Locate the cell with the specified text and output its [X, Y] center coordinate. 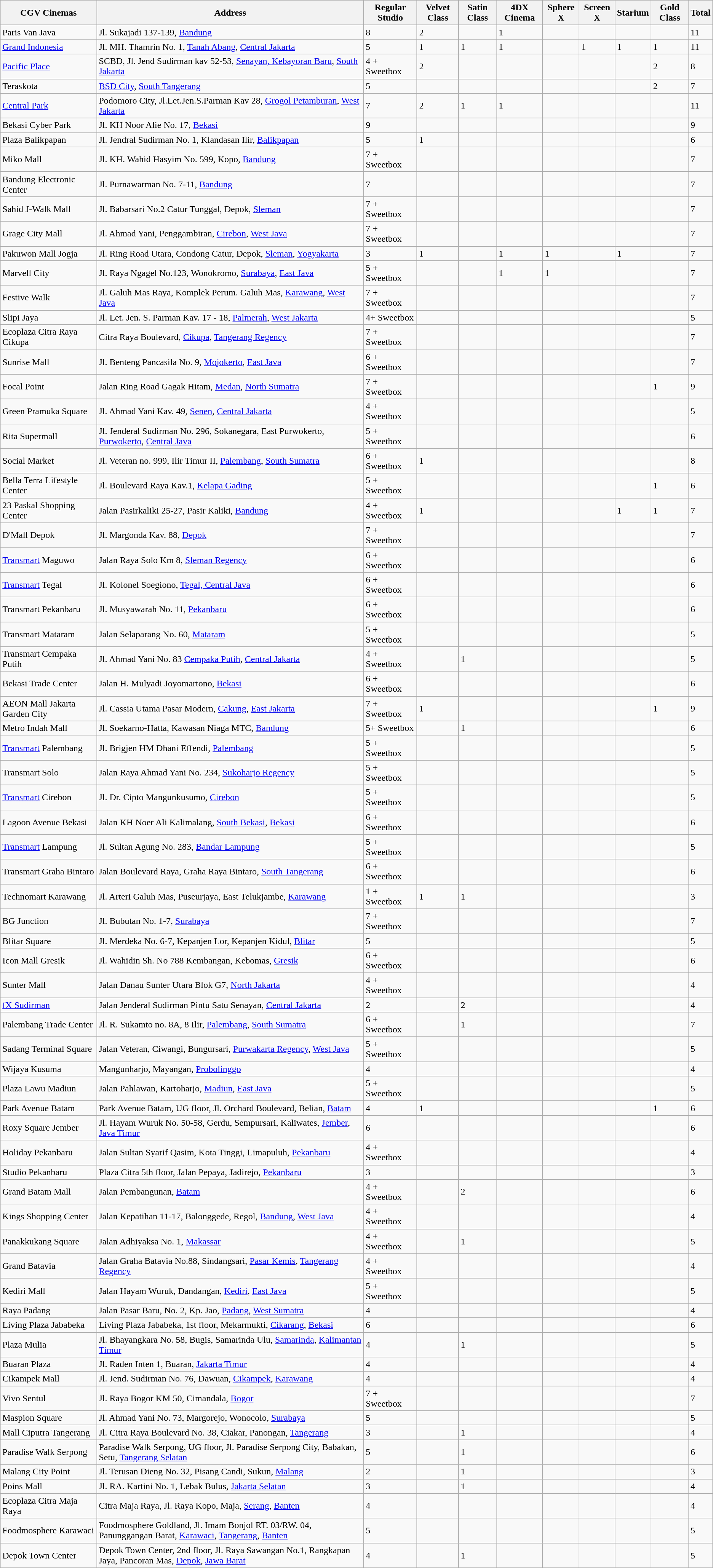
Jl. Kolonel Soegiono, Tegal, Central Java [230, 585]
Jl. Terusan Dieng No. 32, Pisang Candi, Sukun, Malang [230, 1472]
fX Sudirman [49, 1005]
Metro Indah Mall [49, 728]
Sphere X [561, 13]
Jl. Arteri Galuh Mas, Puseurjaya, East Telukjambe, Karawang [230, 896]
Bekasi Trade Center [49, 684]
Jalan Boulevard Raya, Graha Raya Bintaro, South Tangerang [230, 872]
Bandung Electronic Center [49, 184]
Jalan Ring Road Gagak Hitam, Medan, North Sumatra [230, 387]
Slipi Jaya [49, 317]
Transmart Palembang [49, 748]
Grand Batam Mall [49, 1192]
Jl. MH. Thamrin No. 1, Tanah Abang, Central Jakarta [230, 47]
Jalan Jenderal Sudirman Pintu Satu Senayan, Central Jakarta [230, 1005]
Satin Class [478, 13]
Paradise Walk Serpong [49, 1452]
Green Pramuka Square [49, 411]
Lagoon Avenue Bekasi [49, 822]
Plaza Citra 5th floor, Jalan Pepaya, Jadirejo, Pekanbaru [230, 1172]
Jalan Graha Batavia No.88, Sindangsari, Pasar Kemis, Tangerang Regency [230, 1266]
Raya Padang [49, 1310]
Plaza Lawu Madiun [49, 1089]
Jl. Ahmad Yani No. 83 Cempaka Putih, Central Jakarta [230, 659]
Miko Mall [49, 159]
Jl. Veteran no. 999, Ilir Timur II, Palembang, South Sumatra [230, 461]
Pakuwon Mall Jogja [49, 253]
Jl. Let. Jen. S. Parman Kav. 17 - 18, Palmerah, West Jakarta [230, 317]
Panakkukang Square [49, 1241]
Transmart Pekanbaru [49, 609]
Jl. Ahmad Yani Kav. 49, Senen, Central Jakarta [230, 411]
Vivo Sentul [49, 1399]
Festive Walk [49, 298]
Transmart Graha Bintaro [49, 872]
Grand Batavia [49, 1266]
Maspion Square [49, 1418]
SCBD, Jl. Jend Sudirman kav 52-53, Senayan, Kebayoran Baru, South Jakarta [230, 66]
Jalan Adhiyaksa No. 1, Makassar [230, 1241]
Jl. Brigjen HM Dhani Effendi, Palembang [230, 748]
BSD City, South Tangerang [230, 86]
5+ Sweetbox [390, 728]
Foodmosphere Goldland, Jl. Imam Bonjol RT. 03/RW. 04, Panunggangan Barat, Karawaci, Tangerang, Banten [230, 1530]
Jl. Sukajadi 137-139, Bandung [230, 32]
Jl. Musyawarah No. 11, Pekanbaru [230, 609]
Sadang Terminal Square [49, 1049]
Jalan Kepatihan 11-17, Balonggede, Regol, Bandung, West Java [230, 1217]
Jalan Pembangunan, Batam [230, 1192]
Palembang Trade Center [49, 1025]
Teraskota [49, 86]
Jl. Bubutan No. 1-7, Surabaya [230, 921]
4DX Cinema [520, 13]
Jl. Sultan Agung No. 283, Bandar Lampung [230, 847]
Jl. Raya Ngagel No.123, Wonokromo, Surabaya, East Java [230, 273]
Jalan Sultan Syarif Qasim, Kota Tinggi, Limapuluh, Pekanbaru [230, 1153]
Holiday Pekanbaru [49, 1153]
Jl. Hayam Wuruk No. 50-58, Gerdu, Sempursari, Kaliwates, Jember, Java Timur [230, 1128]
Jl. Citra Raya Boulevard No. 38, Ciakar, Panongan, Tangerang [230, 1432]
Pacific Place [49, 66]
Living Plaza Jababeka [49, 1325]
Malang City Point [49, 1472]
Jl. Soekarno-Hatta, Kawasan Niaga MTC, Bandung [230, 728]
Ecoplaza Citra Raya Cikupa [49, 337]
Jalan H. Mulyadi Joyomartono, Bekasi [230, 684]
Jl. Cassia Utama Pasar Modern, Cakung, East Jakarta [230, 709]
Jalan Hayam Wuruk, Dandangan, Kediri, East Java [230, 1290]
Jl. Raden Inten 1, Buaran, Jakarta Timur [230, 1364]
Icon Mall Gresik [49, 960]
Mangunharjo, Mayangan, Probolinggo [230, 1069]
Jl. Galuh Mas Raya, Komplek Perum. Galuh Mas, Karawang, West Java [230, 298]
Jl. Babarsari No.2 Catur Tunggal, Depok, Sleman [230, 209]
Bekasi Cyber Park [49, 125]
Jl. Jenderal Sudirman No. 296, Sokanegara, East Purwokerto, Purwokerto, Central Java [230, 436]
Jl. RA. Kartini No. 1, Lebak Bulus, Jakarta Selatan [230, 1486]
Sunter Mall [49, 985]
Jl. Boulevard Raya Kav.1, Kelapa Gading [230, 486]
Depok Town Center, 2nd floor, Jl. Raya Sawangan No.1, Rangkapan Jaya, Pancoran Mas, Depok, Jawa Barat [230, 1555]
Jalan Raya Solo Km 8, Sleman Regency [230, 560]
Cikampek Mall [49, 1379]
Bella Terra Lifestyle Center [49, 486]
Transmart Cempaka Putih [49, 659]
Plaza Mulia [49, 1345]
Starium [633, 13]
Mall Ciputra Tangerang [49, 1432]
Podomoro City, Jl.Let.Jen.S.Parman Kav 28, Grogol Petamburan, West Jakarta [230, 106]
Citra Maja Raya, Jl. Raya Kopo, Maja, Serang, Banten [230, 1506]
Transmart Mataram [49, 634]
Park Avenue Batam [49, 1108]
Jalan Pasirkaliki 25-27, Pasir Kaliki, Bandung [230, 510]
Jl. Dr. Cipto Mangunkusumo, Cirebon [230, 797]
Jl. Ring Road Utara, Condong Catur, Depok, Sleman, Yogyakarta [230, 253]
1 + Sweetbox [390, 896]
Jl. Ahmad Yani No. 73, Margorejo, Wonocolo, Surabaya [230, 1418]
Paris Van Java [49, 32]
Screen X [597, 13]
Blitar Square [49, 941]
D'Mall Depok [49, 535]
Living Plaza Jababeka, 1st floor, Mekarmukti, Cikarang, Bekasi [230, 1325]
Jl. Ahmad Yani, Penggambiran, Cirebon, West Java [230, 234]
Jalan Pasar Baru, No. 2, Kp. Jao, Padang, West Sumatra [230, 1310]
Wijaya Kusuma [49, 1069]
Jl. Margonda Kav. 88, Depok [230, 535]
Social Market [49, 461]
Jalan Selaparang No. 60, Mataram [230, 634]
Jalan Danau Sunter Utara Blok G7, North Jakarta [230, 985]
Jalan KH Noer Ali Kalimalang, South Bekasi, Bekasi [230, 822]
Velvet Class [438, 13]
Rita Supermall [49, 436]
Kings Shopping Center [49, 1217]
Jalan Raya Ahmad Yani No. 234, Sukoharjo Regency [230, 773]
Grand Indonesia [49, 47]
Transmart Solo [49, 773]
23 Paskal Shopping Center [49, 510]
Transmart Maguwo [49, 560]
Central Park [49, 106]
Jl. Benteng Pancasila No. 9, Mojokerto, East Java [230, 362]
Jl. KH. Wahid Hasyim No. 599, Kopo, Bandung [230, 159]
Jl. Jend. Sudirman No. 76, Dawuan, Cikampek, Karawang [230, 1379]
Studio Pekanbaru [49, 1172]
Citra Raya Boulevard, Cikupa, Tangerang Regency [230, 337]
Total [701, 13]
Sunrise Mall [49, 362]
Kediri Mall [49, 1290]
CGV Cinemas [49, 13]
Paradise Walk Serpong, UG floor, Jl. Paradise Serpong City, Babakan, Setu, Tangerang Selatan [230, 1452]
Buaran Plaza [49, 1364]
Park Avenue Batam, UG floor, Jl. Orchard Boulevard, Belian, Batam [230, 1108]
Technomart Karawang [49, 896]
Grage City Mall [49, 234]
Jalan Veteran, Ciwangi, Bungursari, Purwakarta Regency, West Java [230, 1049]
Sahid J-Walk Mall [49, 209]
AEON Mall Jakarta Garden City [49, 709]
Jl. Merdeka No. 6-7, Kepanjen Lor, Kepanjen Kidul, Blitar [230, 941]
Address [230, 13]
Jl. Purnawarman No. 7-11, Bandung [230, 184]
Jl. Jendral Sudirman No. 1, Klandasan Ilir, Balikpapan [230, 140]
Marvell City [49, 273]
Focal Point [49, 387]
Jl. Wahidin Sh. No 788 Kembangan, Kebomas, Gresik [230, 960]
Depok Town Center [49, 1555]
Jalan Pahlawan, Kartoharjo, Madiun, East Java [230, 1089]
Transmart Tegal [49, 585]
Roxy Square Jember [49, 1128]
Plaza Balikpapan [49, 140]
Regular Studio [390, 13]
Jl. Raya Bogor KM 50, Cimandala, Bogor [230, 1399]
Ecoplaza Citra Maja Raya [49, 1506]
Jl. KH Noor Alie No. 17, Bekasi [230, 125]
Poins Mall [49, 1486]
Transmart Lampung [49, 847]
4+ Sweetbox [390, 317]
Jl. Bhayangkara No. 58, Bugis, Samarinda Ulu, Samarinda, Kalimantan Timur [230, 1345]
Transmart Cirebon [49, 797]
Foodmosphere Karawaci [49, 1530]
Gold Class [670, 13]
BG Junction [49, 921]
Jl. R. Sukamto no. 8A, 8 Ilir, Palembang, South Sumatra [230, 1025]
